For the text-containing cell, return its midpoint in [X, Y] coordinate format. 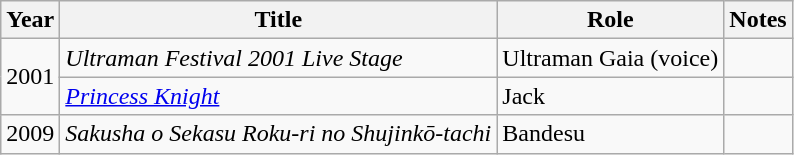
Ultraman Gaia (voice) [610, 58]
Title [278, 20]
Ultraman Festival 2001 Live Stage [278, 58]
Princess Knight [278, 96]
Bandesu [610, 134]
Sakusha o Sekasu Roku-ri no Shujinkō-tachi [278, 134]
Jack [610, 96]
Role [610, 20]
2001 [30, 77]
Year [30, 20]
Notes [758, 20]
2009 [30, 134]
